Detect which cell encompasses the target text, then output its (X, Y) center coordinate. 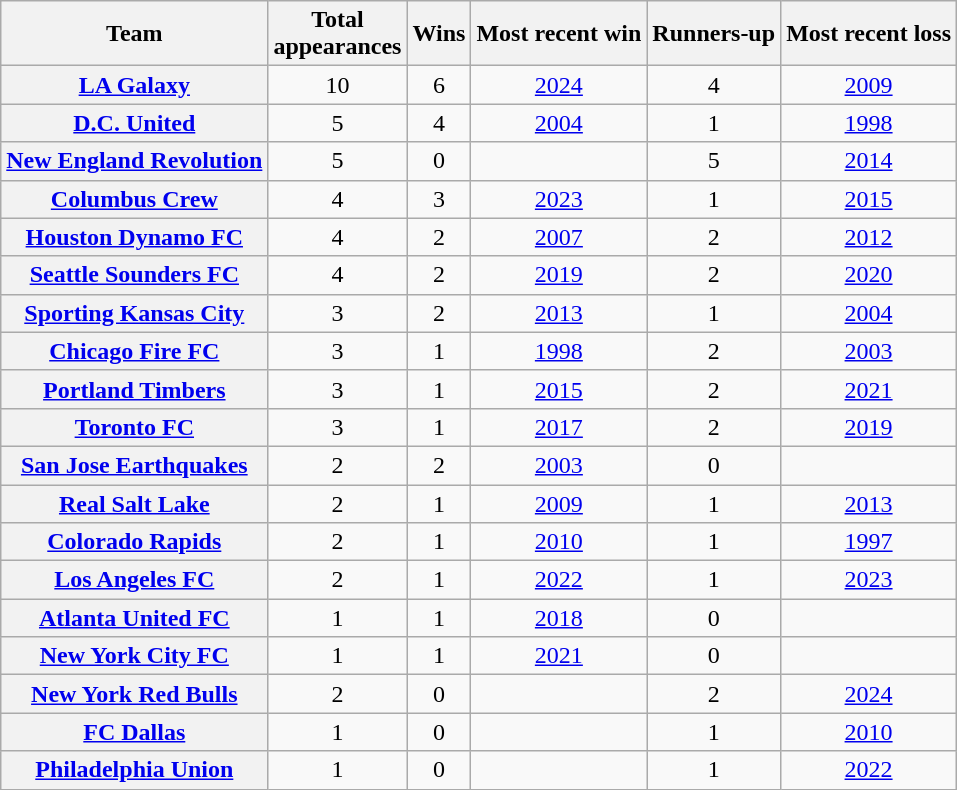
Los Angeles FC (134, 580)
2012 (869, 237)
New York Red Bulls (134, 694)
Wins (439, 34)
San Jose Earthquakes (134, 465)
Team (134, 34)
Seattle Sounders FC (134, 275)
D.C. United (134, 123)
New England Revolution (134, 161)
Sporting Kansas City (134, 313)
Most recent win (559, 34)
Real Salt Lake (134, 503)
2018 (559, 618)
Atlanta United FC (134, 618)
Houston Dynamo FC (134, 237)
Runners-up (714, 34)
Totalappearances (338, 34)
2017 (559, 427)
Colorado Rapids (134, 542)
LA Galaxy (134, 85)
6 (439, 85)
New York City FC (134, 656)
2007 (559, 237)
Philadelphia Union (134, 770)
Columbus Crew (134, 199)
Most recent loss (869, 34)
2020 (869, 275)
2014 (869, 161)
FC Dallas (134, 732)
Chicago Fire FC (134, 351)
Portland Timbers (134, 389)
1997 (869, 542)
10 (338, 85)
Toronto FC (134, 427)
